Identify which cell holds the provided text, then report its [x, y] central coordinate. 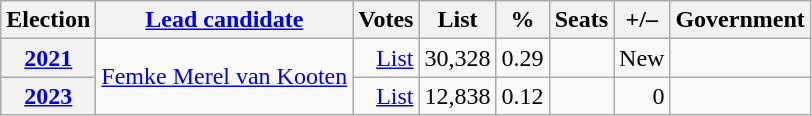
Femke Merel van Kooten [224, 77]
+/– [642, 20]
Lead candidate [224, 20]
2023 [48, 96]
0.29 [522, 58]
12,838 [458, 96]
2021 [48, 58]
0 [642, 96]
Government [740, 20]
Election [48, 20]
Votes [386, 20]
0.12 [522, 96]
Seats [581, 20]
% [522, 20]
New [642, 58]
30,328 [458, 58]
